Detect which cell encompasses the target text, then output its (X, Y) center coordinate. 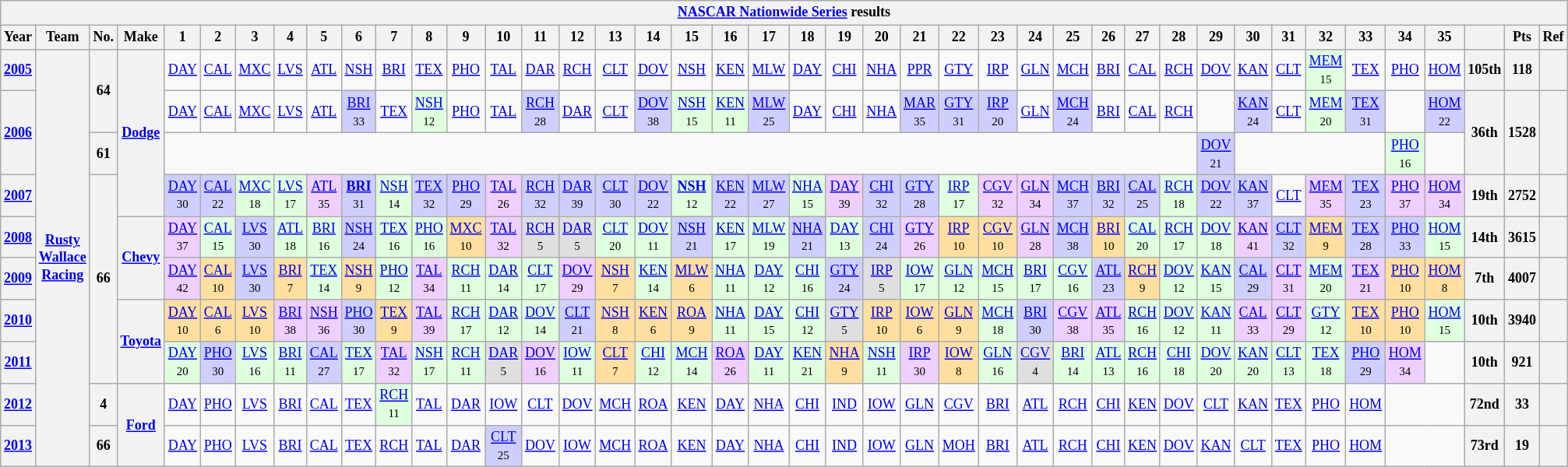
GTY (958, 70)
30 (1253, 37)
2007 (19, 195)
2010 (19, 321)
MLW19 (768, 237)
IOW8 (958, 363)
GLN28 (1036, 237)
IRP30 (920, 363)
32 (1326, 37)
DAY15 (768, 321)
RCH9 (1143, 279)
GTY5 (844, 321)
DAY13 (844, 237)
GTY12 (1326, 321)
MXC10 (466, 237)
CAL10 (218, 279)
MCH24 (1073, 112)
IOW11 (577, 363)
17 (768, 37)
DAR14 (503, 279)
MCH18 (998, 321)
MCH37 (1073, 195)
DAY10 (182, 321)
DOV21 (1216, 153)
MCH14 (692, 363)
KAN24 (1253, 112)
KAN41 (1253, 237)
PPR (920, 70)
KEN6 (654, 321)
Make (140, 37)
NSH11 (882, 363)
CLT32 (1288, 237)
2011 (19, 363)
HOM8 (1444, 279)
NSH14 (394, 195)
IRP20 (998, 112)
NHA9 (844, 363)
25 (1073, 37)
118 (1522, 70)
MXC18 (255, 195)
CLT7 (615, 363)
18 (808, 37)
DAY20 (182, 363)
CAL33 (1253, 321)
TAL39 (428, 321)
MAR35 (920, 112)
MCH38 (1073, 237)
MLW27 (768, 195)
72nd (1485, 404)
15 (692, 37)
21 (920, 37)
Rusty Wallace Racing (62, 258)
TEX31 (1366, 112)
BRI7 (291, 279)
KAN37 (1253, 195)
KEN21 (808, 363)
TEX23 (1366, 195)
CGV4 (1036, 363)
TEX32 (428, 195)
LVS10 (255, 321)
19th (1485, 195)
CAL20 (1143, 237)
CAL6 (218, 321)
2013 (19, 446)
CAL27 (324, 363)
LVS16 (255, 363)
CGV16 (1073, 279)
KEN17 (731, 237)
Ford (140, 425)
MEM9 (1326, 237)
TEX14 (324, 279)
TEX18 (1326, 363)
20 (882, 37)
13 (615, 37)
KEN11 (731, 112)
CHI18 (1179, 363)
CLT17 (541, 279)
23 (998, 37)
CGV38 (1073, 321)
GLN34 (1036, 195)
GLN16 (998, 363)
MLW6 (692, 279)
CLT25 (503, 446)
IOW6 (920, 321)
RCH28 (541, 112)
7 (394, 37)
ATL23 (1108, 279)
NSH7 (615, 279)
DAR12 (503, 321)
TEX9 (394, 321)
26 (1108, 37)
PHO33 (1405, 237)
Pts (1522, 37)
TAL26 (503, 195)
ATL18 (291, 237)
IRP (998, 70)
KEN14 (654, 279)
DAY30 (182, 195)
31 (1288, 37)
DOV20 (1216, 363)
ATL13 (1108, 363)
PHO37 (1405, 195)
NSH36 (324, 321)
NSH15 (692, 112)
MEM35 (1326, 195)
4007 (1522, 279)
2009 (19, 279)
BRI10 (1108, 237)
HOM22 (1444, 112)
Ref (1553, 37)
2 (218, 37)
BRI30 (1036, 321)
DAY11 (768, 363)
16 (731, 37)
2006 (19, 132)
35 (1444, 37)
2005 (19, 70)
GTY31 (958, 112)
29 (1216, 37)
CAL29 (1253, 279)
KAN20 (1253, 363)
ROA9 (692, 321)
3940 (1522, 321)
TAL34 (428, 279)
14th (1485, 237)
2752 (1522, 195)
NHA15 (808, 195)
2012 (19, 404)
CLT20 (615, 237)
LVS17 (291, 195)
ROA26 (731, 363)
MEM15 (1326, 70)
TEX21 (1366, 279)
GTY24 (844, 279)
TEX10 (1366, 321)
BRI11 (291, 363)
BRI33 (358, 112)
22 (958, 37)
3 (255, 37)
CLT13 (1288, 363)
921 (1522, 363)
NSH17 (428, 363)
CHI32 (882, 195)
BRI38 (291, 321)
IRP5 (882, 279)
24 (1036, 37)
GTY28 (920, 195)
IRP17 (958, 195)
CAL22 (218, 195)
GTY26 (920, 237)
7th (1485, 279)
BRI32 (1108, 195)
5 (324, 37)
1528 (1522, 132)
CAL15 (218, 237)
NSH24 (358, 237)
DOV11 (654, 237)
Toyota (140, 341)
DOV38 (654, 112)
Team (62, 37)
KAN15 (1216, 279)
RCH18 (1179, 195)
KAN11 (1216, 321)
3615 (1522, 237)
Dodge (140, 132)
NHA21 (808, 237)
105th (1485, 70)
CHI24 (882, 237)
BRI31 (358, 195)
MLW (768, 70)
BRI16 (324, 237)
34 (1405, 37)
DOV29 (577, 279)
DOV16 (541, 363)
61 (103, 153)
73rd (1485, 446)
GLN9 (958, 321)
DOV18 (1216, 237)
BRI17 (1036, 279)
2008 (19, 237)
MOH (958, 446)
MCH15 (998, 279)
CLT31 (1288, 279)
Chevy (140, 258)
CLT29 (1288, 321)
11 (541, 37)
Year (19, 37)
TEX17 (358, 363)
CHI16 (808, 279)
KEN22 (731, 195)
12 (577, 37)
No. (103, 37)
NSH9 (358, 279)
BRI14 (1073, 363)
36th (1485, 132)
TEX16 (394, 237)
CAL25 (1143, 195)
TEX28 (1366, 237)
NASCAR Nationwide Series results (784, 12)
64 (103, 90)
MLW25 (768, 112)
RCH5 (541, 237)
RCH32 (541, 195)
10 (503, 37)
DAY37 (182, 237)
27 (1143, 37)
CGV (958, 404)
9 (466, 37)
1 (182, 37)
28 (1179, 37)
14 (654, 37)
NSH8 (615, 321)
CGV10 (998, 237)
DOV14 (541, 321)
PHO12 (394, 279)
8 (428, 37)
DAY12 (768, 279)
DAR39 (577, 195)
DAY39 (844, 195)
CLT30 (615, 195)
DAY42 (182, 279)
GLN12 (958, 279)
IOW17 (920, 279)
6 (358, 37)
NSH21 (692, 237)
CGV32 (998, 195)
CLT21 (577, 321)
